From the cell containing the given text, extract its center point as [x, y] coordinate. 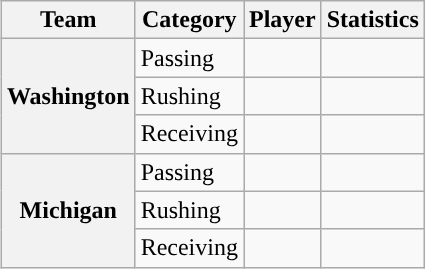
Michigan [68, 210]
Player [283, 20]
Washington [68, 96]
Category [189, 20]
Statistics [372, 20]
Team [68, 20]
